Identify which cell holds the provided text, then report its (x, y) central coordinate. 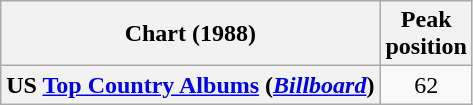
US Top Country Albums (Billboard) (190, 85)
62 (426, 85)
Peakposition (426, 34)
Chart (1988) (190, 34)
